Return [x, y] of the center of cell containing provided text 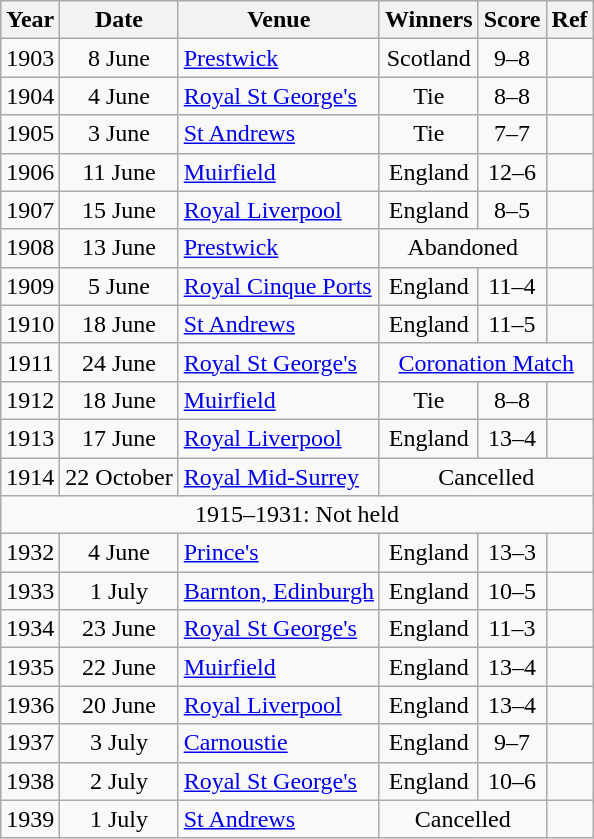
Year [30, 20]
10–6 [512, 781]
1904 [30, 96]
15 June [119, 210]
13 June [119, 248]
8 June [119, 58]
11–5 [512, 324]
23 June [119, 629]
1914 [30, 477]
1934 [30, 629]
Coronation Match [486, 362]
Date [119, 20]
11–4 [512, 286]
1903 [30, 58]
Prince's [278, 553]
Abandoned [462, 248]
11 June [119, 172]
24 June [119, 362]
12–6 [512, 172]
1912 [30, 400]
1909 [30, 286]
1935 [30, 667]
Score [512, 20]
1933 [30, 591]
1908 [30, 248]
1906 [30, 172]
1911 [30, 362]
17 June [119, 438]
1938 [30, 781]
3 June [119, 134]
22 October [119, 477]
9–7 [512, 743]
13–3 [512, 553]
Venue [278, 20]
2 July [119, 781]
Scotland [428, 58]
1937 [30, 743]
5 June [119, 286]
1939 [30, 819]
20 June [119, 705]
1932 [30, 553]
1910 [30, 324]
1913 [30, 438]
3 July [119, 743]
1905 [30, 134]
10–5 [512, 591]
8–5 [512, 210]
1936 [30, 705]
7–7 [512, 134]
Barnton, Edinburgh [278, 591]
Royal Mid-Surrey [278, 477]
22 June [119, 667]
11–3 [512, 629]
Carnoustie [278, 743]
Winners [428, 20]
Royal Cinque Ports [278, 286]
1907 [30, 210]
1915–1931: Not held [297, 515]
9–8 [512, 58]
Ref [570, 20]
